Scan for the cell matching the given text and deliver its [x, y] coordinate at center. 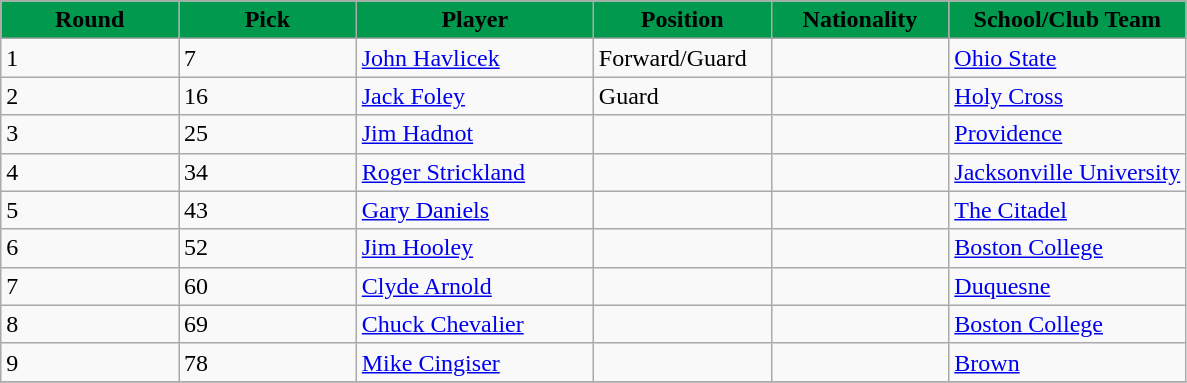
3 [90, 134]
1 [90, 58]
Jacksonville University [1068, 172]
78 [267, 362]
Holy Cross [1068, 96]
5 [90, 210]
John Havlicek [474, 58]
6 [90, 248]
52 [267, 248]
Jim Hooley [474, 248]
Player [474, 20]
25 [267, 134]
43 [267, 210]
69 [267, 324]
Ohio State [1068, 58]
Providence [1068, 134]
Jim Hadnot [474, 134]
Forward/Guard [682, 58]
60 [267, 286]
Jack Foley [474, 96]
Brown [1068, 362]
Chuck Chevalier [474, 324]
Nationality [860, 20]
Guard [682, 96]
Gary Daniels [474, 210]
Pick [267, 20]
34 [267, 172]
2 [90, 96]
Position [682, 20]
9 [90, 362]
Clyde Arnold [474, 286]
Duquesne [1068, 286]
Mike Cingiser [474, 362]
8 [90, 324]
Roger Strickland [474, 172]
Round [90, 20]
4 [90, 172]
School/Club Team [1068, 20]
The Citadel [1068, 210]
16 [267, 96]
